Return (X, Y) of the center of cell containing provided text 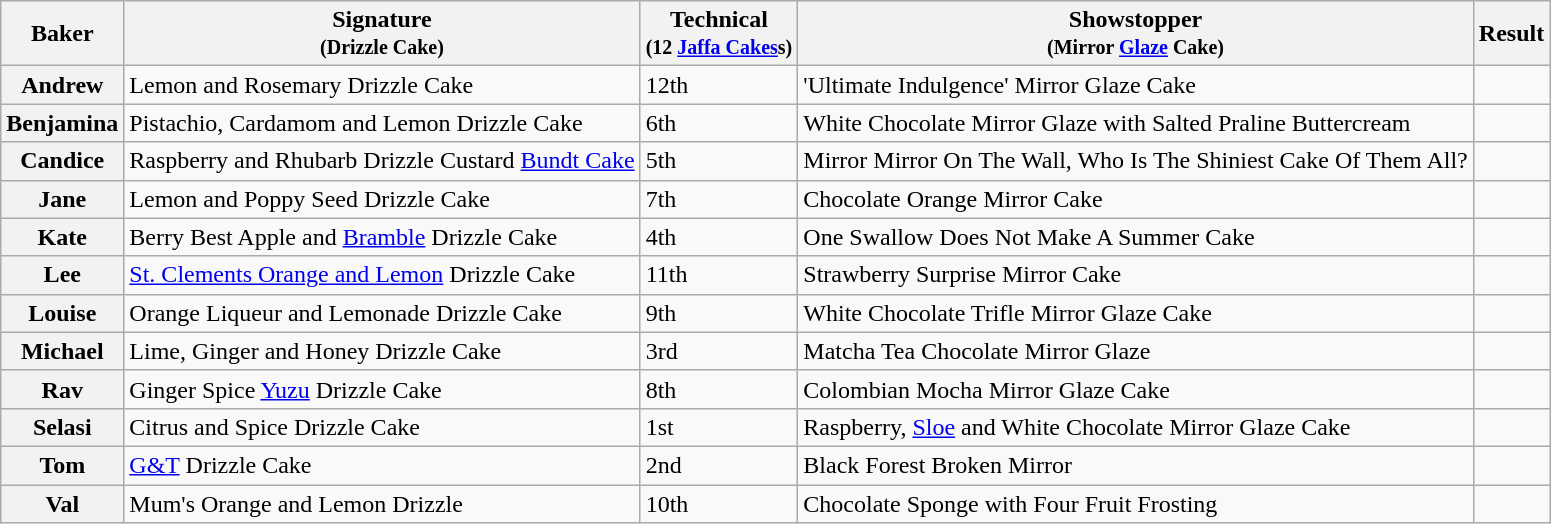
Black Forest Broken Mirror (1136, 465)
Lime, Ginger and Honey Drizzle Cake (382, 351)
Matcha Tea Chocolate Mirror Glaze (1136, 351)
3rd (719, 351)
Berry Best Apple and Bramble Drizzle Cake (382, 237)
Mum's Orange and Lemon Drizzle (382, 503)
12th (719, 85)
Signature(Drizzle Cake) (382, 34)
Baker (62, 34)
Lemon and Rosemary Drizzle Cake (382, 85)
10th (719, 503)
Louise (62, 313)
Tom (62, 465)
Kate (62, 237)
Val (62, 503)
'Ultimate Indulgence' Mirror Glaze Cake (1136, 85)
1st (719, 427)
Colombian Mocha Mirror Glaze Cake (1136, 389)
Andrew (62, 85)
Selasi (62, 427)
Mirror Mirror On The Wall, Who Is The Shiniest Cake Of Them All? (1136, 161)
St. Clements Orange and Lemon Drizzle Cake (382, 275)
Raspberry, Sloe and White Chocolate Mirror Glaze Cake (1136, 427)
Chocolate Sponge with Four Fruit Frosting (1136, 503)
Lee (62, 275)
Chocolate Orange Mirror Cake (1136, 199)
Ginger Spice Yuzu Drizzle Cake (382, 389)
5th (719, 161)
Michael (62, 351)
6th (719, 123)
9th (719, 313)
Pistachio, Cardamom and Lemon Drizzle Cake (382, 123)
Candice (62, 161)
Raspberry and Rhubarb Drizzle Custard Bundt Cake (382, 161)
G&T Drizzle Cake (382, 465)
8th (719, 389)
Lemon and Poppy Seed Drizzle Cake (382, 199)
Strawberry Surprise Mirror Cake (1136, 275)
4th (719, 237)
7th (719, 199)
White Chocolate Trifle Mirror Glaze Cake (1136, 313)
Benjamina (62, 123)
Technical(12 Jaffa Cakess) (719, 34)
Result (1511, 34)
2nd (719, 465)
11th (719, 275)
Jane (62, 199)
Showstopper(Mirror Glaze Cake) (1136, 34)
Rav (62, 389)
White Chocolate Mirror Glaze with Salted Praline Buttercream (1136, 123)
Citrus and Spice Drizzle Cake (382, 427)
One Swallow Does Not Make A Summer Cake (1136, 237)
Orange Liqueur and Lemonade Drizzle Cake (382, 313)
